Search for the cell housing the specified text and yield its [x, y] center coordinate. 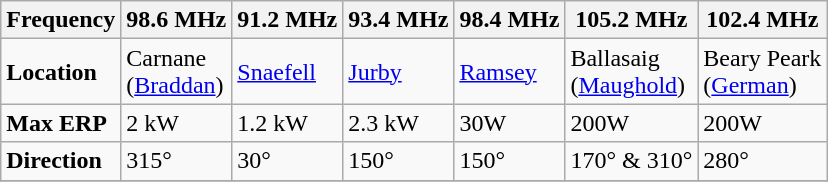
Direction [61, 161]
Max ERP [61, 123]
Jurby [398, 72]
91.2 MHz [288, 20]
280° [762, 161]
2 kW [176, 123]
Carnane(Braddan) [176, 72]
Beary Peark(German) [762, 72]
Location [61, 72]
170° & 310° [632, 161]
30W [510, 123]
Ballasaig(Maughold) [632, 72]
1.2 kW [288, 123]
30° [288, 161]
Frequency [61, 20]
Ramsey [510, 72]
105.2 MHz [632, 20]
2.3 kW [398, 123]
102.4 MHz [762, 20]
Snaefell [288, 72]
93.4 MHz [398, 20]
98.4 MHz [510, 20]
315° [176, 161]
98.6 MHz [176, 20]
